Detect which cell encompasses the target text, then output its [x, y] center coordinate. 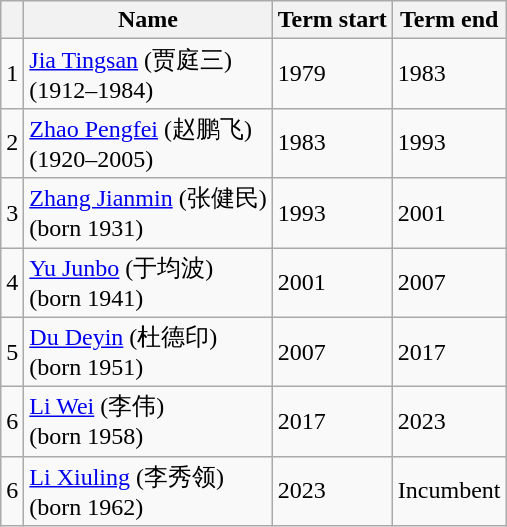
1 [12, 74]
Zhao Pengfei (赵鹏飞)(1920–2005) [148, 143]
2 [12, 143]
3 [12, 213]
Jia Tingsan (贾庭三)(1912–1984) [148, 74]
Zhang Jianmin (张健民)(born 1931) [148, 213]
Yu Junbo (于均波)(born 1941) [148, 283]
Term start [332, 20]
Li Wei (李伟)(born 1958) [148, 422]
Name [148, 20]
1979 [332, 74]
Term end [449, 20]
5 [12, 352]
4 [12, 283]
Li Xiuling (李秀领)(born 1962) [148, 491]
Incumbent [449, 491]
Du Deyin (杜德印)(born 1951) [148, 352]
